Provide the [x, y] coordinate of the cell's center where the given text is located.  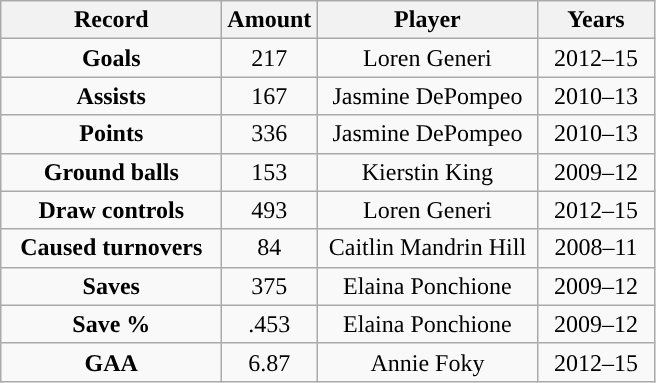
375 [270, 286]
Save % [112, 324]
493 [270, 210]
Kierstin King [428, 172]
2008–11 [596, 248]
336 [270, 134]
6.87 [270, 362]
.453 [270, 324]
Caitlin Mandrin Hill [428, 248]
153 [270, 172]
Draw controls [112, 210]
Goals [112, 58]
Saves [112, 286]
84 [270, 248]
Caused turnovers [112, 248]
Ground balls [112, 172]
Record [112, 20]
Amount [270, 20]
Points [112, 134]
167 [270, 96]
Player [428, 20]
Annie Foky [428, 362]
Years [596, 20]
Assists [112, 96]
GAA [112, 362]
217 [270, 58]
